Return the [x, y] coordinate for the center point of the cell that contains the specified text.  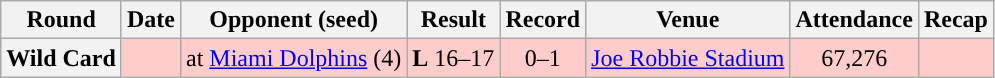
Attendance [854, 20]
Round [62, 20]
Opponent (seed) [293, 20]
0–1 [543, 58]
Record [543, 20]
Wild Card [62, 58]
67,276 [854, 58]
Recap [956, 20]
at Miami Dolphins (4) [293, 58]
L 16–17 [454, 58]
Result [454, 20]
Venue [688, 20]
Joe Robbie Stadium [688, 58]
Date [150, 20]
